Pinpoint the cell where the given text exists, returning its [x, y] midpoint coordinate. 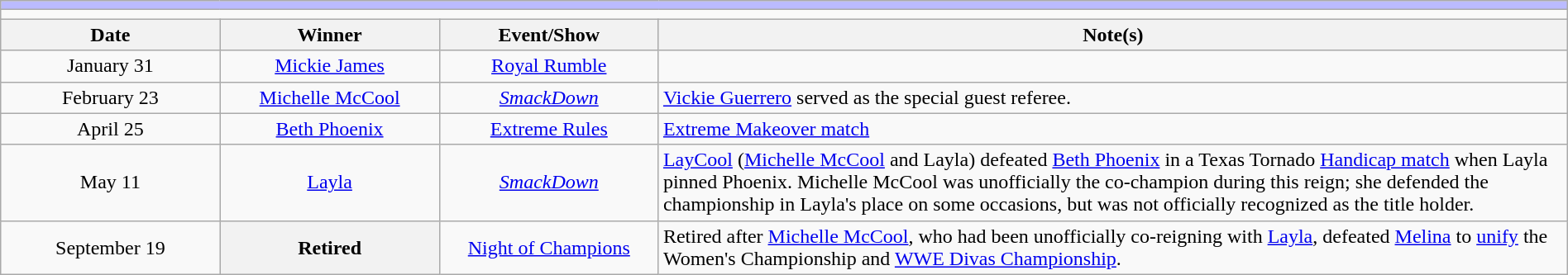
September 19 [111, 248]
Extreme Rules [549, 129]
Event/Show [549, 35]
Extreme Makeover match [1113, 129]
Note(s) [1113, 35]
January 31 [111, 66]
Winner [329, 35]
February 23 [111, 97]
Date [111, 35]
Beth Phoenix [329, 129]
Night of Champions [549, 248]
April 25 [111, 129]
Layla [329, 183]
Retired [329, 248]
Vickie Guerrero served as the special guest referee. [1113, 97]
Michelle McCool [329, 97]
Mickie James [329, 66]
May 11 [111, 183]
Royal Rumble [549, 66]
